Extract the (X, Y) coordinate from the center of the cell holding the provided text.  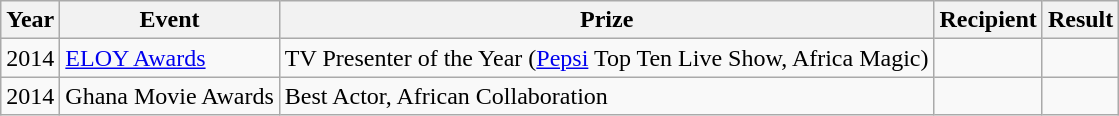
ELOY Awards (170, 58)
Prize (606, 20)
Ghana Movie Awards (170, 96)
Result (1080, 20)
Year (30, 20)
Best Actor, African Collaboration (606, 96)
TV Presenter of the Year (Pepsi Top Ten Live Show, Africa Magic) (606, 58)
Recipient (988, 20)
Event (170, 20)
